Detect which cell encompasses the target text, then output its [X, Y] center coordinate. 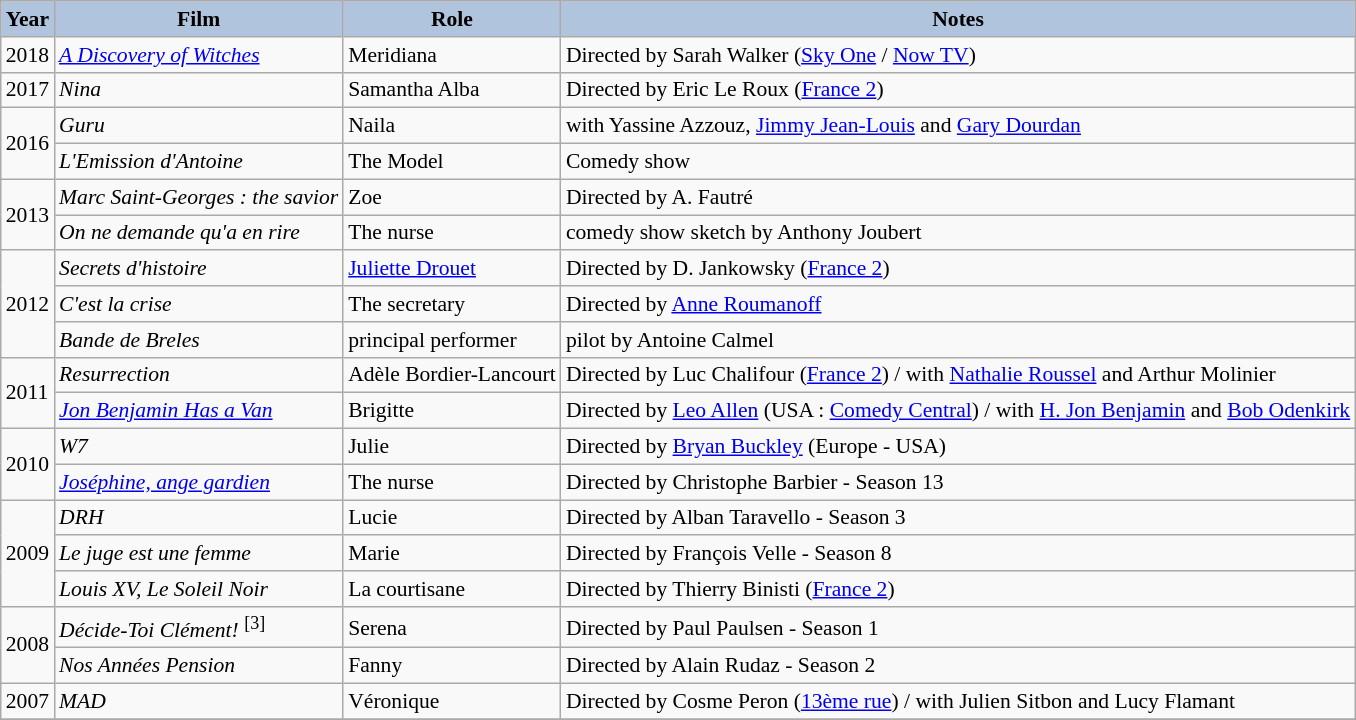
Directed by Luc Chalifour (France 2) / with Nathalie Roussel and Arthur Molinier [958, 375]
DRH [198, 518]
Directed by Cosme Peron (13ème rue) / with Julien Sitbon and Lucy Flamant [958, 702]
On ne demande qu'a en rire [198, 233]
Year [28, 19]
Adèle Bordier-Lancourt [452, 375]
pilot by Antoine Calmel [958, 340]
2007 [28, 702]
Secrets d'histoire [198, 269]
The Model [452, 162]
Joséphine, ange gardien [198, 482]
Lucie [452, 518]
Juliette Drouet [452, 269]
Meridiana [452, 55]
Véronique [452, 702]
principal performer [452, 340]
Nina [198, 90]
Directed by Alain Rudaz - Season 2 [958, 666]
Directed by Paul Paulsen - Season 1 [958, 628]
Role [452, 19]
Directed by D. Jankowsky (France 2) [958, 269]
Zoe [452, 197]
Directed by Eric Le Roux (France 2) [958, 90]
Jon Benjamin Has a Van [198, 411]
MAD [198, 702]
Directed by Sarah Walker (Sky One / Now TV) [958, 55]
Resurrection [198, 375]
Directed by Bryan Buckley (Europe - USA) [958, 447]
Brigitte [452, 411]
The secretary [452, 304]
Louis XV, Le Soleil Noir [198, 589]
2010 [28, 464]
Film [198, 19]
Comedy show [958, 162]
Marc Saint-Georges : the savior [198, 197]
Directed by François Velle - Season 8 [958, 554]
Décide-Toi Clément! [3] [198, 628]
2018 [28, 55]
Julie [452, 447]
Bande de Breles [198, 340]
Notes [958, 19]
2008 [28, 646]
Naila [452, 126]
Directed by Anne Roumanoff [958, 304]
2016 [28, 144]
Serena [452, 628]
Le juge est une femme [198, 554]
Samantha Alba [452, 90]
Directed by Thierry Binisti (France 2) [958, 589]
2011 [28, 392]
La courtisane [452, 589]
W7 [198, 447]
A Discovery of Witches [198, 55]
Marie [452, 554]
L'Emission d'Antoine [198, 162]
2013 [28, 214]
2009 [28, 554]
Directed by Christophe Barbier - Season 13 [958, 482]
C'est la crise [198, 304]
Nos Années Pension [198, 666]
2017 [28, 90]
Directed by Alban Taravello - Season 3 [958, 518]
2012 [28, 304]
Fanny [452, 666]
comedy show sketch by Anthony Joubert [958, 233]
Directed by Leo Allen (USA : Comedy Central) / with H. Jon Benjamin and Bob Odenkirk [958, 411]
Guru [198, 126]
with Yassine Azzouz, Jimmy Jean-Louis and Gary Dourdan [958, 126]
Directed by A. Fautré [958, 197]
